Determine the (X, Y) coordinate at the center of the cell enclosing the given text.  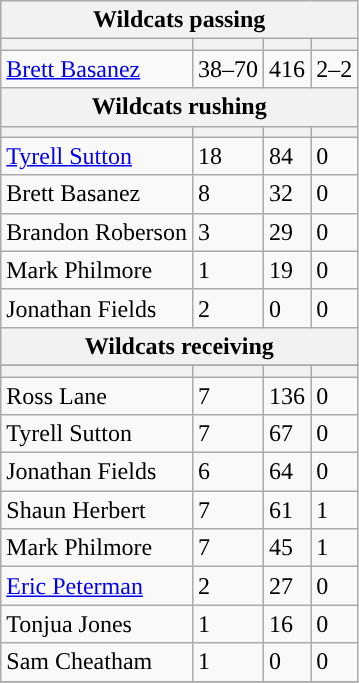
16 (288, 624)
84 (288, 156)
Tonjua Jones (97, 624)
Brandon Roberson (97, 232)
18 (228, 156)
29 (288, 232)
27 (288, 586)
2–2 (334, 69)
67 (288, 434)
8 (228, 194)
6 (228, 472)
Eric Peterman (97, 586)
Wildcats rushing (180, 107)
45 (288, 548)
416 (288, 69)
19 (288, 270)
3 (228, 232)
38–70 (228, 69)
136 (288, 395)
61 (288, 510)
32 (288, 194)
Ross Lane (97, 395)
Shaun Herbert (97, 510)
64 (288, 472)
Sam Cheatham (97, 662)
Wildcats passing (180, 20)
Wildcats receiving (180, 346)
